Provide the (X, Y) coordinate of the cell's center where the given text is located.  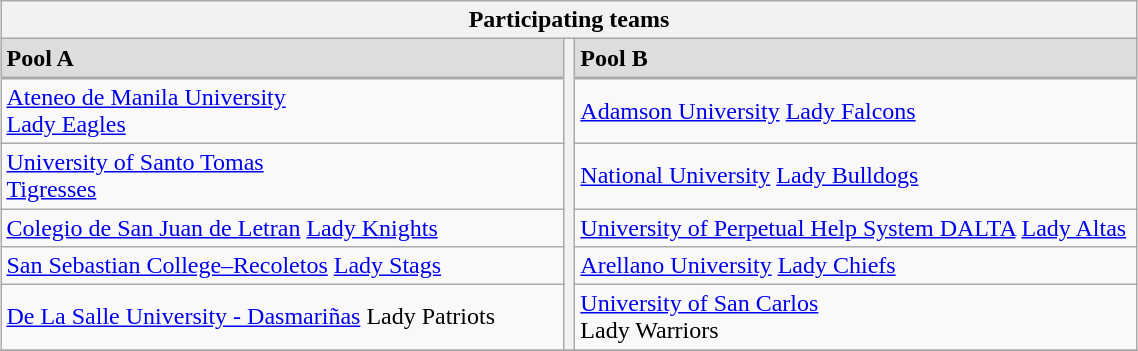
University of Perpetual Help System DALTA Lady Altas (856, 227)
Colegio de San Juan de Letran Lady Knights (282, 227)
Ateneo de Manila UniversityLady Eagles (282, 111)
National University Lady Bulldogs (856, 176)
University of San CarlosLady Warriors (856, 318)
San Sebastian College–Recoletos Lady Stags (282, 266)
Pool A (282, 58)
Participating teams (569, 20)
University of Santo TomasTigresses (282, 176)
Pool B (856, 58)
Arellano University Lady Chiefs (856, 266)
De La Salle University - Dasmariñas Lady Patriots (282, 318)
Adamson University Lady Falcons (856, 111)
